Pinpoint the cell where the given text exists, returning its (X, Y) midpoint coordinate. 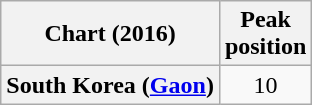
Peakposition (265, 34)
10 (265, 85)
Chart (2016) (110, 34)
South Korea (Gaon) (110, 85)
